Provide the [x, y] coordinate of the cell's center where the given text is located.  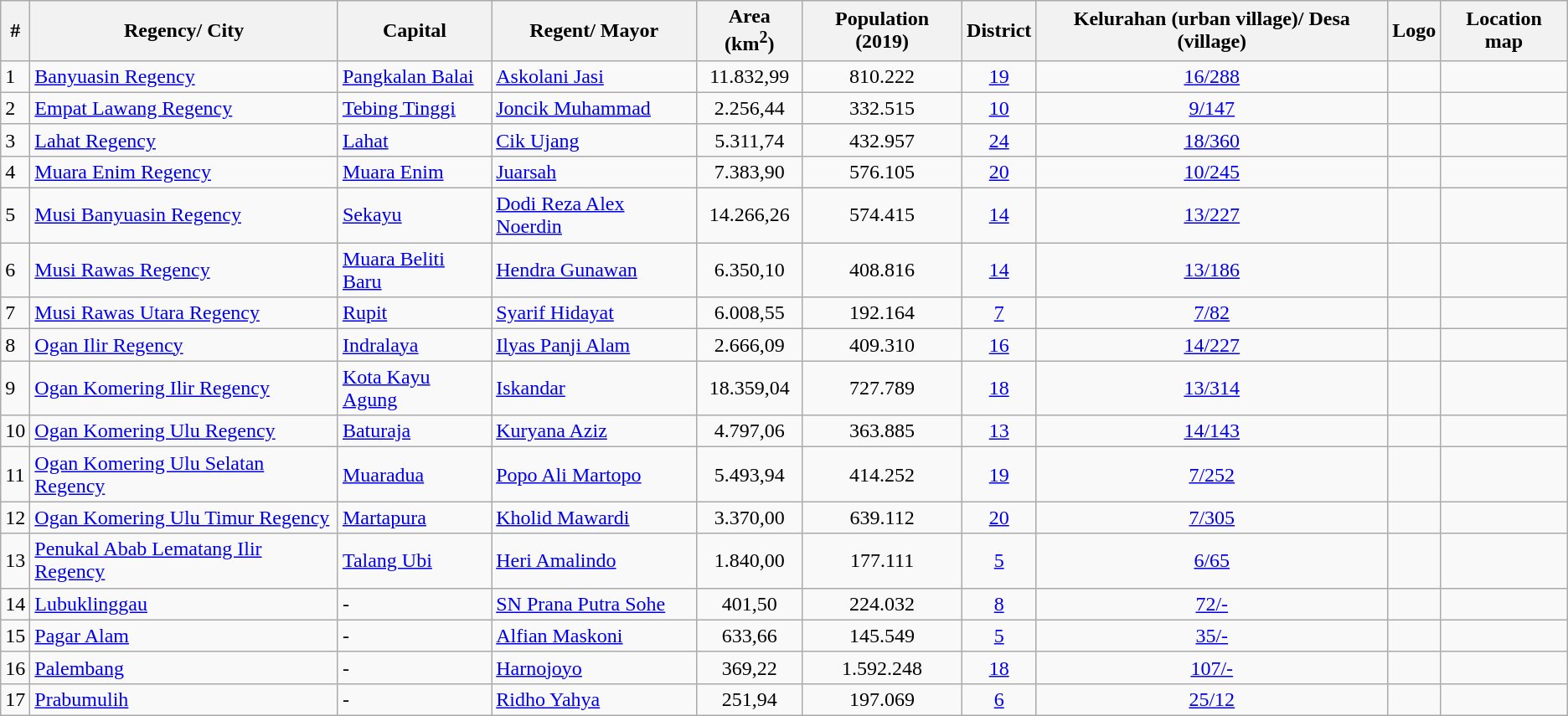
Banyuasin Regency [184, 76]
1 [15, 76]
810.222 [883, 76]
2.256,44 [750, 108]
Cik Ujang [595, 140]
332.515 [883, 108]
Regency/ City [184, 31]
9 [15, 389]
Regent/ Mayor [595, 31]
Palembang [184, 667]
7.383,90 [750, 172]
Population (2019) [883, 31]
Hendra Gunawan [595, 270]
363.885 [883, 431]
72/- [1212, 604]
409.310 [883, 345]
Ogan Komering Ulu Regency [184, 431]
14/227 [1212, 345]
Ilyas Panji Alam [595, 345]
Lahat Regency [184, 140]
145.549 [883, 636]
Muara Enim [414, 172]
Pangkalan Balai [414, 76]
197.069 [883, 699]
224.032 [883, 604]
574.415 [883, 216]
639.112 [883, 518]
Tebing Tinggi [414, 108]
9/147 [1212, 108]
4 [15, 172]
District [999, 31]
Popo Ali Martopo [595, 474]
16/288 [1212, 76]
369,22 [750, 667]
Harnojoyo [595, 667]
Lahat [414, 140]
Ogan Ilir Regency [184, 345]
Empat Lawang Regency [184, 108]
Heri Amalindo [595, 561]
13/314 [1212, 389]
15 [15, 636]
Ogan Komering Ulu Selatan Regency [184, 474]
Ridho Yahya [595, 699]
1.840,00 [750, 561]
14.266,26 [750, 216]
Location map [1504, 31]
Kuryana Aziz [595, 431]
Muara Beliti Baru [414, 270]
Dodi Reza Alex Noerdin [595, 216]
Muara Enim Regency [184, 172]
Ogan Komering Ilir Regency [184, 389]
Area (km2) [750, 31]
6/65 [1212, 561]
18/360 [1212, 140]
576.105 [883, 172]
14/143 [1212, 431]
Ogan Komering Ulu Timur Regency [184, 518]
7/82 [1212, 313]
2.666,09 [750, 345]
4.797,06 [750, 431]
Lubuklinggau [184, 604]
Logo [1414, 31]
7/305 [1212, 518]
Kholid Mawardi [595, 518]
177.111 [883, 561]
Musi Rawas Regency [184, 270]
Indralaya [414, 345]
401,50 [750, 604]
11 [15, 474]
3.370,00 [750, 518]
3 [15, 140]
Joncik Muhammad [595, 108]
# [15, 31]
Talang Ubi [414, 561]
13/227 [1212, 216]
Penukal Abab Lematang Ilir Regency [184, 561]
Musi Banyuasin Regency [184, 216]
35/- [1212, 636]
25/12 [1212, 699]
727.789 [883, 389]
Syarif Hidayat [595, 313]
17 [15, 699]
SN Prana Putra Sohe [595, 604]
Prabumulih [184, 699]
Alfian Maskoni [595, 636]
Rupit [414, 313]
Baturaja [414, 431]
107/- [1212, 667]
2 [15, 108]
Sekayu [414, 216]
192.164 [883, 313]
24 [999, 140]
12 [15, 518]
Pagar Alam [184, 636]
Capital [414, 31]
11.832,99 [750, 76]
414.252 [883, 474]
Martapura [414, 518]
Musi Rawas Utara Regency [184, 313]
432.957 [883, 140]
251,94 [750, 699]
Iskandar [595, 389]
633,66 [750, 636]
13/186 [1212, 270]
1.592.248 [883, 667]
408.816 [883, 270]
7/252 [1212, 474]
6.350,10 [750, 270]
Juarsah [595, 172]
Kelurahan (urban village)/ Desa (village) [1212, 31]
Askolani Jasi [595, 76]
Kota Kayu Agung [414, 389]
5.311,74 [750, 140]
5.493,94 [750, 474]
Muaradua [414, 474]
6.008,55 [750, 313]
10/245 [1212, 172]
18.359,04 [750, 389]
